Return the [X, Y] coordinate for the center point of the cell that contains the specified text.  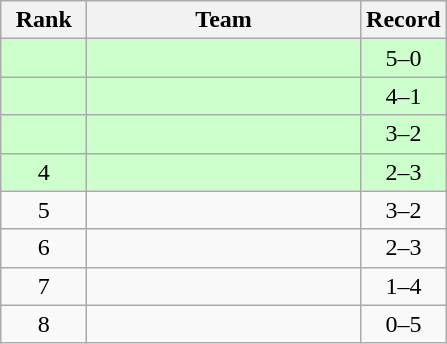
8 [44, 324]
Rank [44, 20]
5–0 [403, 58]
Team [224, 20]
Record [403, 20]
4–1 [403, 96]
5 [44, 210]
4 [44, 172]
7 [44, 286]
0–5 [403, 324]
6 [44, 248]
1–4 [403, 286]
